From the cell containing the given text, extract its center point as (X, Y) coordinate. 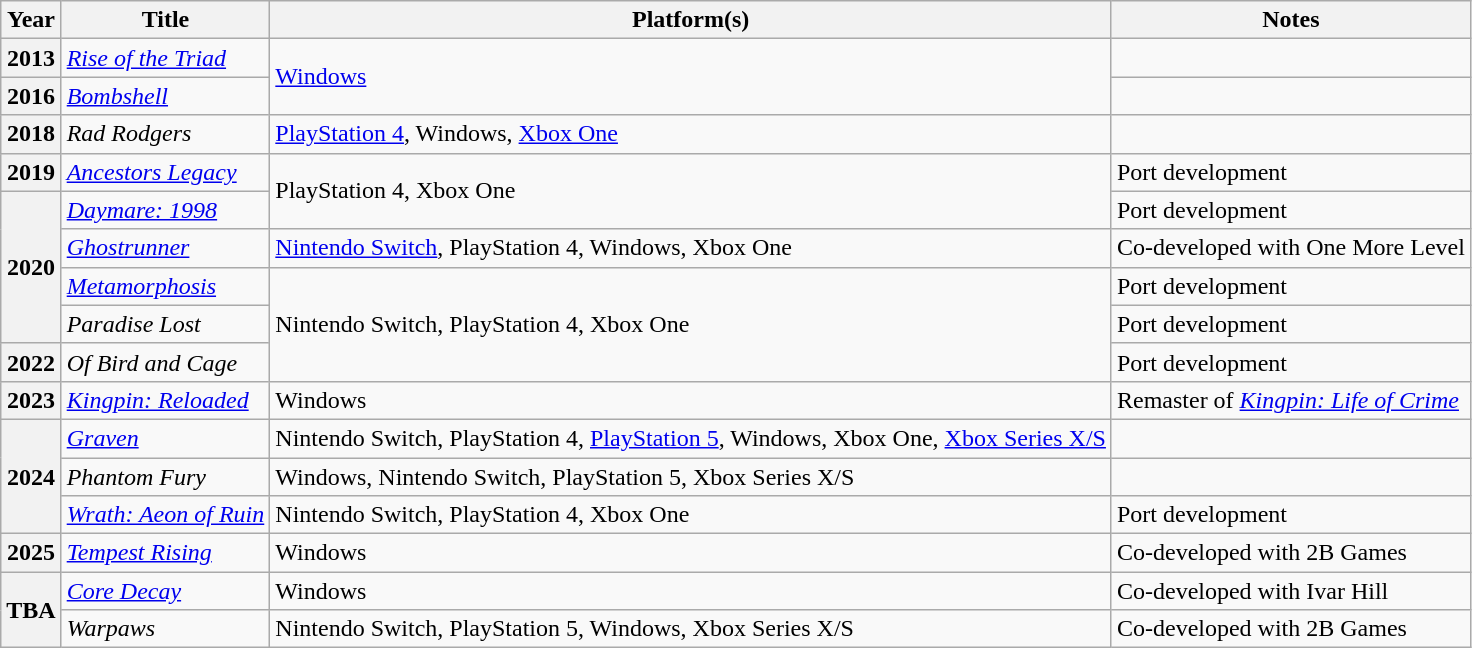
2020 (31, 267)
Co-developed with Ivar Hill (1290, 591)
PlayStation 4, Xbox One (691, 191)
2013 (31, 58)
Graven (166, 438)
Phantom Fury (166, 477)
PlayStation 4, Windows, Xbox One (691, 134)
Paradise Lost (166, 324)
Tempest Rising (166, 553)
Wrath: Aeon of Ruin (166, 515)
2025 (31, 553)
Nintendo Switch, PlayStation 4, Windows, Xbox One (691, 248)
Notes (1290, 20)
2016 (31, 96)
Of Bird and Cage (166, 362)
Bombshell (166, 96)
Platform(s) (691, 20)
2024 (31, 476)
Core Decay (166, 591)
Daymare: 1998 (166, 210)
TBA (31, 610)
Title (166, 20)
Windows, Nintendo Switch, PlayStation 5, Xbox Series X/S (691, 477)
Rad Rodgers (166, 134)
Co-developed with One More Level (1290, 248)
2022 (31, 362)
Metamorphosis (166, 286)
Ghostrunner (166, 248)
Warpaws (166, 629)
Nintendo Switch, PlayStation 4, PlayStation 5, Windows, Xbox One, Xbox Series X/S (691, 438)
Year (31, 20)
Nintendo Switch, PlayStation 5, Windows, Xbox Series X/S (691, 629)
Ancestors Legacy (166, 172)
Remaster of Kingpin: Life of Crime (1290, 400)
2023 (31, 400)
2019 (31, 172)
Rise of the Triad (166, 58)
Kingpin: Reloaded (166, 400)
2018 (31, 134)
